Detect which cell encompasses the target text, then output its (X, Y) center coordinate. 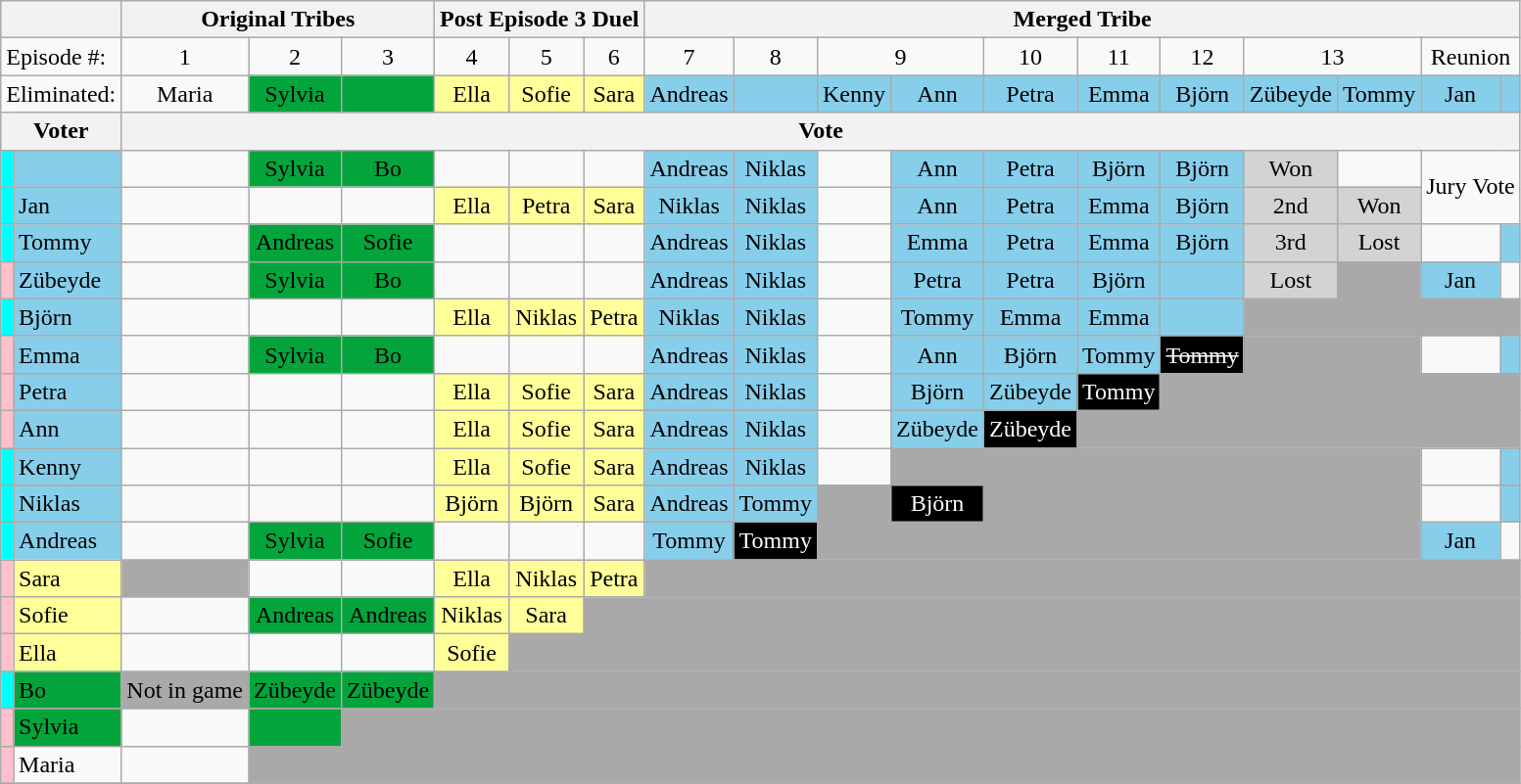
10 (1030, 57)
Merged Tribe (1082, 20)
Post Episode 3 Duel (540, 20)
Voter (61, 131)
8 (776, 57)
9 (900, 57)
1 (185, 57)
Vote (821, 131)
3 (388, 57)
Episode #: (61, 57)
Reunion (1471, 57)
6 (614, 57)
Eliminated: (61, 94)
13 (1332, 57)
Not in game (185, 690)
7 (689, 57)
Original Tribes (278, 20)
Jury Vote (1471, 187)
2nd (1291, 206)
11 (1118, 57)
2 (296, 57)
4 (472, 57)
3rd (1291, 243)
5 (547, 57)
12 (1203, 57)
